Provide the [X, Y] coordinate of the cell's center where the given text is located.  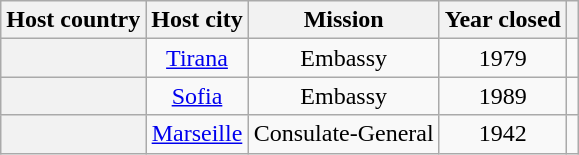
Sofia [197, 96]
1942 [502, 134]
Marseille [197, 134]
Tirana [197, 58]
Host country [74, 20]
Consulate-General [344, 134]
Host city [197, 20]
1979 [502, 58]
Year closed [502, 20]
1989 [502, 96]
Mission [344, 20]
